Scan for the cell matching the given text and deliver its (X, Y) coordinate at center. 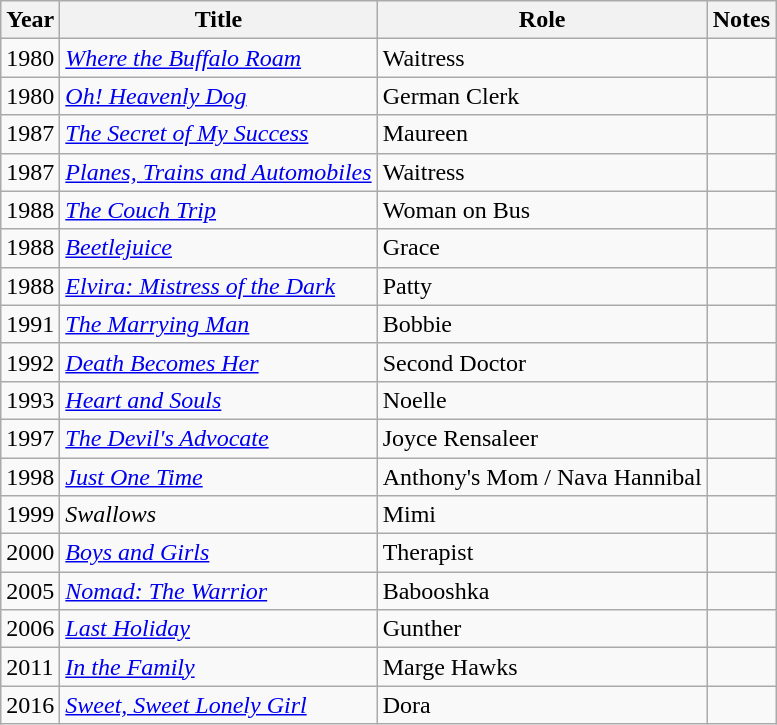
Beetlejuice (218, 248)
Gunther (542, 629)
Second Doctor (542, 362)
Woman on Bus (542, 210)
Title (218, 20)
The Couch Trip (218, 210)
Heart and Souls (218, 400)
Nomad: The Warrior (218, 591)
2011 (30, 667)
Where the Buffalo Roam (218, 58)
Marge Hawks (542, 667)
1992 (30, 362)
Joyce Rensaleer (542, 438)
Dora (542, 705)
Elvira: Mistress of the Dark (218, 286)
Just One Time (218, 477)
Sweet, Sweet Lonely Girl (218, 705)
Notes (741, 20)
Last Holiday (218, 629)
The Secret of My Success (218, 134)
1999 (30, 515)
Maureen (542, 134)
Patty (542, 286)
The Marrying Man (218, 324)
Grace (542, 248)
Oh! Heavenly Dog (218, 96)
Year (30, 20)
2006 (30, 629)
Bobbie (542, 324)
Anthony's Mom / Nava Hannibal (542, 477)
Boys and Girls (218, 553)
In the Family (218, 667)
1997 (30, 438)
Therapist (542, 553)
1993 (30, 400)
2016 (30, 705)
The Devil's Advocate (218, 438)
Babooshka (542, 591)
2005 (30, 591)
Mimi (542, 515)
2000 (30, 553)
Planes, Trains and Automobiles (218, 172)
German Clerk (542, 96)
Swallows (218, 515)
Role (542, 20)
Noelle (542, 400)
1998 (30, 477)
1991 (30, 324)
Death Becomes Her (218, 362)
